Pinpoint the cell where the given text exists, returning its (x, y) midpoint coordinate. 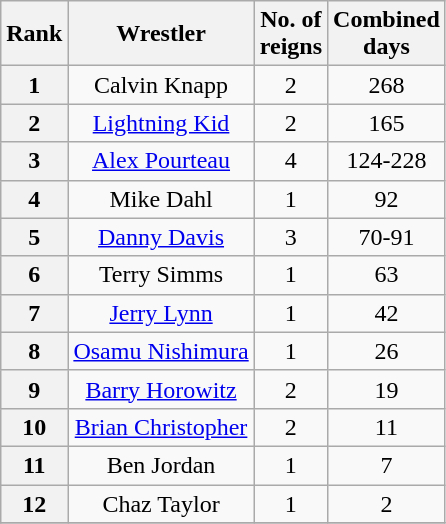
Jerry Lynn (161, 313)
Wrestler (161, 34)
63 (387, 275)
Calvin Knapp (161, 85)
12 (34, 503)
19 (387, 389)
42 (387, 313)
Mike Dahl (161, 199)
26 (387, 351)
Rank (34, 34)
No. ofreigns (290, 34)
Combineddays (387, 34)
Danny Davis (161, 237)
Brian Christopher (161, 427)
9 (34, 389)
Osamu Nishimura (161, 351)
70-91 (387, 237)
10 (34, 427)
6 (34, 275)
Lightning Kid (161, 123)
8 (34, 351)
124-228 (387, 161)
Barry Horowitz (161, 389)
268 (387, 85)
5 (34, 237)
Alex Pourteau (161, 161)
165 (387, 123)
92 (387, 199)
Ben Jordan (161, 465)
Chaz Taylor (161, 503)
Terry Simms (161, 275)
